Detect which cell encompasses the target text, then output its [X, Y] center coordinate. 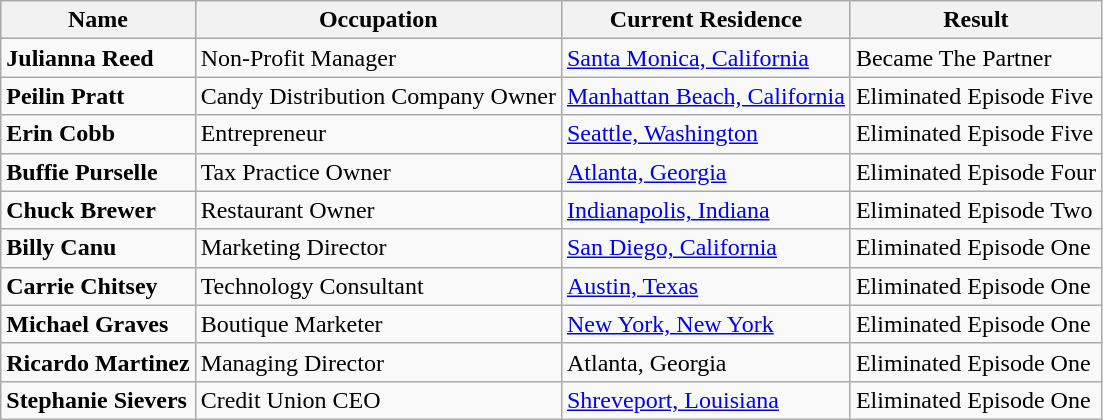
Erin Cobb [98, 134]
Marketing Director [378, 248]
Name [98, 20]
Julianna Reed [98, 58]
Shreveport, Louisiana [706, 400]
Santa Monica, California [706, 58]
San Diego, California [706, 248]
Manhattan Beach, California [706, 96]
Tax Practice Owner [378, 172]
Billy Canu [98, 248]
Indianapolis, Indiana [706, 210]
Managing Director [378, 362]
Result [976, 20]
Became The Partner [976, 58]
Michael Graves [98, 324]
Technology Consultant [378, 286]
Seattle, Washington [706, 134]
Chuck Brewer [98, 210]
Restaurant Owner [378, 210]
Occupation [378, 20]
Carrie Chitsey [98, 286]
Candy Distribution Company Owner [378, 96]
Credit Union CEO [378, 400]
Boutique Marketer [378, 324]
Eliminated Episode Two [976, 210]
Peilin Pratt [98, 96]
New York, New York [706, 324]
Austin, Texas [706, 286]
Buffie Purselle [98, 172]
Ricardo Martinez [98, 362]
Current Residence [706, 20]
Eliminated Episode Four [976, 172]
Entrepreneur [378, 134]
Stephanie Sievers [98, 400]
Non-Profit Manager [378, 58]
